For the text-containing cell, return its midpoint in [x, y] coordinate format. 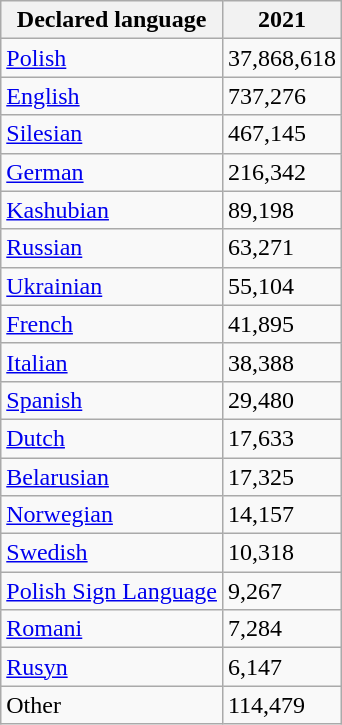
89,198 [282, 210]
6,147 [282, 667]
Romani [112, 629]
10,318 [282, 553]
737,276 [282, 96]
Kashubian [112, 210]
55,104 [282, 286]
38,388 [282, 362]
French [112, 324]
9,267 [282, 591]
Other [112, 705]
37,868,618 [282, 58]
English [112, 96]
Italian [112, 362]
2021 [282, 20]
216,342 [282, 172]
Rusyn [112, 667]
Spanish [112, 400]
German [112, 172]
29,480 [282, 400]
63,271 [282, 248]
467,145 [282, 134]
Polish Sign Language [112, 591]
Polish [112, 58]
Ukrainian [112, 286]
Belarusian [112, 477]
Dutch [112, 438]
114,479 [282, 705]
Declared language [112, 20]
41,895 [282, 324]
Norwegian [112, 515]
17,633 [282, 438]
Russian [112, 248]
Silesian [112, 134]
14,157 [282, 515]
7,284 [282, 629]
Swedish [112, 553]
17,325 [282, 477]
